Return the [x, y] coordinate for the center point of the cell that contains the specified text.  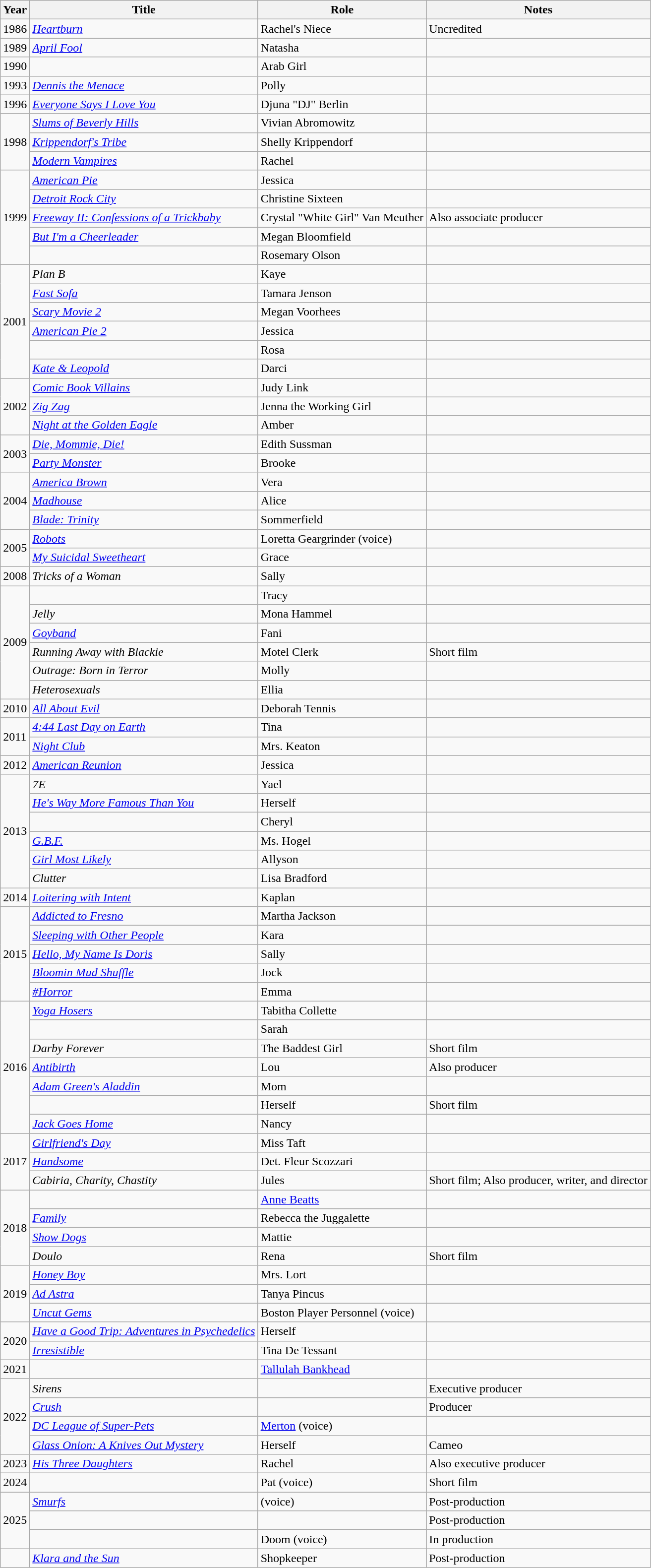
2012 [15, 765]
Vivian Abromowitz [342, 123]
Ad Astra [144, 1294]
Doom (voice) [342, 1539]
Modern Vampires [144, 161]
Mrs. Lort [342, 1275]
Dennis the Menace [144, 85]
2008 [15, 576]
2019 [15, 1294]
Executive producer [538, 1388]
Grace [342, 558]
Mom [342, 1086]
2003 [15, 453]
Girlfriend's Day [144, 1142]
Motel Clerk [342, 652]
Short film; Also producer, writer, and director [538, 1181]
Fani [342, 633]
Everyone Says I Love You [144, 104]
Cameo [538, 1445]
Rosa [342, 350]
1986 [15, 29]
Tina [342, 727]
Plan B [144, 274]
Rena [342, 1256]
2010 [15, 708]
2004 [15, 501]
Shopkeeper [342, 1558]
Scary Movie 2 [144, 312]
Kara [342, 935]
Have a Good Trip: Adventures in Psychedelics [144, 1331]
Ellia [342, 690]
Ms. Hogel [342, 841]
Arab Girl [342, 66]
Freeway II: Confessions of a Trickbaby [144, 217]
2023 [15, 1464]
Tabitha Collette [342, 1010]
Darci [342, 369]
2017 [15, 1161]
Shelly Krippendorf [342, 142]
Martha Jackson [342, 916]
Crystal "White Girl" Van Meuther [342, 217]
Hello, My Name Is Doris [144, 954]
The Baddest Girl [342, 1048]
1990 [15, 66]
2015 [15, 954]
2013 [15, 831]
Det. Fleur Scozzari [342, 1162]
Mattie [342, 1237]
My Suicidal Sweetheart [144, 558]
1998 [15, 142]
Year [15, 10]
2005 [15, 548]
Role [342, 10]
Madhouse [144, 501]
Yoga Hosers [144, 1010]
Jelly [144, 614]
2021 [15, 1369]
Show Dogs [144, 1237]
Loretta Geargrinder (voice) [342, 538]
Emma [342, 992]
Slums of Beverly Hills [144, 123]
Megan Voorhees [342, 312]
Deborah Tennis [342, 708]
Goyband [144, 633]
Cabiria, Charity, Chastity [144, 1181]
Honey Boy [144, 1275]
Heartburn [144, 29]
2014 [15, 897]
Party Monster [144, 463]
1999 [15, 217]
Molly [342, 671]
Jock [342, 973]
2002 [15, 406]
Judy Link [342, 387]
Jules [342, 1181]
Krippendorf's Tribe [144, 142]
Vera [342, 482]
Doulo [144, 1256]
Producer [538, 1407]
He's Way More Famous Than You [144, 803]
Nancy [342, 1124]
Kate & Leopold [144, 369]
Fast Sofa [144, 293]
Tamara Jenson [342, 293]
Adam Green's Aladdin [144, 1086]
Merton (voice) [342, 1426]
Clutter [144, 878]
Girl Most Likely [144, 860]
Tracy [342, 595]
Miss Taft [342, 1142]
Robots [144, 538]
2022 [15, 1416]
Sleeping with Other People [144, 935]
Rachel's Niece [342, 29]
2001 [15, 321]
Smurfs [144, 1502]
Mona Hammel [342, 614]
Polly [342, 85]
American Pie [144, 180]
Antibirth [144, 1067]
DC League of Super-Pets [144, 1426]
Handsome [144, 1162]
Megan Bloomfield [342, 237]
2018 [15, 1228]
Crush [144, 1407]
Allyson [342, 860]
Rosemary Olson [342, 255]
Also associate producer [538, 217]
Sarah [342, 1029]
Lisa Bradford [342, 878]
Lou [342, 1067]
Die, Mommie, Die! [144, 444]
Tanya Pincus [342, 1294]
Bloomin Mud Shuffle [144, 973]
Comic Book Villains [144, 387]
Sommerfield [342, 519]
Detroit Rock City [144, 198]
Tina De Tessant [342, 1350]
2024 [15, 1483]
Family [144, 1218]
All About Evil [144, 708]
American Reunion [144, 765]
4:44 Last Day on Earth [144, 727]
Djuna "DJ" Berlin [342, 104]
Jack Goes Home [144, 1124]
Night Club [144, 746]
But I'm a Cheerleader [144, 237]
Yael [342, 784]
(voice) [342, 1502]
Outrage: Born in Terror [144, 671]
Addicted to Fresno [144, 916]
Natasha [342, 48]
Tallulah Bankhead [342, 1369]
Anne Beatts [342, 1199]
2020 [15, 1341]
Night at the Golden Eagle [144, 425]
Tricks of a Woman [144, 576]
American Pie 2 [144, 331]
Brooke [342, 463]
Glass Onion: A Knives Out Mystery [144, 1445]
Also executive producer [538, 1464]
Blade: Trinity [144, 519]
Darby Forever [144, 1048]
Rebecca the Juggalette [342, 1218]
Uncredited [538, 29]
Alice [342, 501]
7E [144, 784]
Title [144, 10]
2025 [15, 1520]
Sirens [144, 1388]
Boston Player Personnel (voice) [342, 1313]
Klara and the Sun [144, 1558]
Notes [538, 10]
Uncut Gems [144, 1313]
Mrs. Keaton [342, 746]
Running Away with Blackie [144, 652]
2016 [15, 1067]
2011 [15, 737]
Kaye [342, 274]
Loitering with Intent [144, 897]
Pat (voice) [342, 1483]
1996 [15, 104]
In production [538, 1539]
2009 [15, 642]
Kaplan [342, 897]
Christine Sixteen [342, 198]
Also producer [538, 1067]
His Three Daughters [144, 1464]
G.B.F. [144, 841]
Irresistible [144, 1350]
#Horror [144, 992]
Cheryl [342, 821]
1993 [15, 85]
Edith Sussman [342, 444]
1989 [15, 48]
April Fool [144, 48]
America Brown [144, 482]
Heterosexuals [144, 690]
Amber [342, 425]
Zig Zag [144, 406]
Jenna the Working Girl [342, 406]
